Provide the [x, y] coordinate of the cell's center where the given text is located.  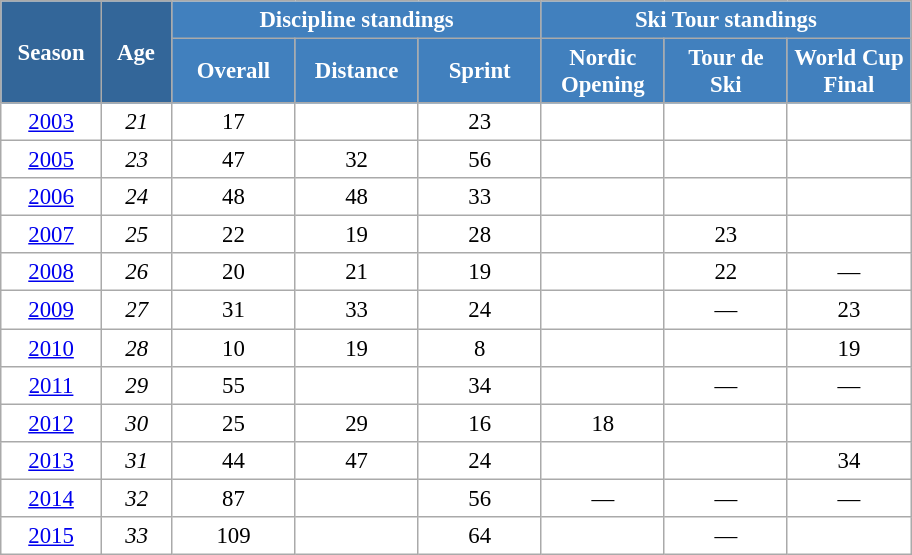
2014 [52, 498]
20 [234, 273]
2015 [52, 536]
109 [234, 536]
64 [480, 536]
2007 [52, 235]
Age [136, 52]
30 [136, 423]
Overall [234, 72]
Ski Tour standings [726, 20]
55 [234, 385]
10 [234, 348]
Sprint [480, 72]
26 [136, 273]
2010 [52, 348]
2012 [52, 423]
17 [234, 122]
Discipline standings [356, 20]
2005 [52, 160]
2003 [52, 122]
Season [52, 52]
Tour deSki [726, 72]
2009 [52, 310]
Distance [356, 72]
World CupFinal [848, 72]
8 [480, 348]
27 [136, 310]
44 [234, 460]
2011 [52, 385]
18 [602, 423]
2008 [52, 273]
16 [480, 423]
2006 [52, 197]
87 [234, 498]
2013 [52, 460]
NordicOpening [602, 72]
